Scan for the cell matching the given text and deliver its (x, y) coordinate at center. 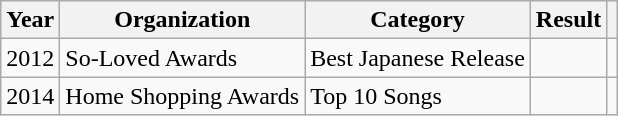
So-Loved Awards (182, 58)
2014 (30, 96)
Best Japanese Release (418, 58)
Category (418, 20)
Home Shopping Awards (182, 96)
2012 (30, 58)
Top 10 Songs (418, 96)
Organization (182, 20)
Year (30, 20)
Result (568, 20)
